Find where the given text appears and provide that cell's center as [X, Y] coordinate. 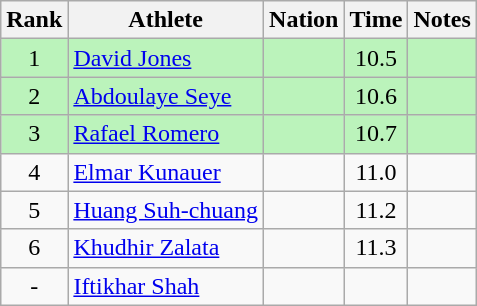
Huang Suh-chuang [166, 210]
Time [376, 20]
4 [34, 172]
11.2 [376, 210]
Athlete [166, 20]
Nation [304, 20]
Rafael Romero [166, 134]
Iftikhar Shah [166, 286]
5 [34, 210]
Rank [34, 20]
10.5 [376, 58]
2 [34, 96]
Elmar Kunauer [166, 172]
Notes [442, 20]
Abdoulaye Seye [166, 96]
11.0 [376, 172]
10.7 [376, 134]
6 [34, 248]
3 [34, 134]
David Jones [166, 58]
- [34, 286]
Khudhir Zalata [166, 248]
1 [34, 58]
10.6 [376, 96]
11.3 [376, 248]
